Return [X, Y] of the center of cell containing provided text 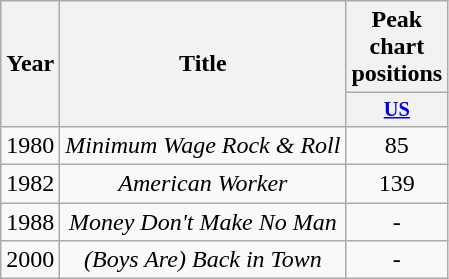
Title [203, 64]
1980 [30, 145]
1982 [30, 184]
American Worker [203, 184]
US [397, 110]
1988 [30, 222]
2000 [30, 260]
Year [30, 64]
139 [397, 184]
85 [397, 145]
Minimum Wage Rock & Roll [203, 145]
Money Don't Make No Man [203, 222]
Peak chart positions [397, 47]
(Boys Are) Back in Town [203, 260]
